For the text-containing cell, return its midpoint in [X, Y] coordinate format. 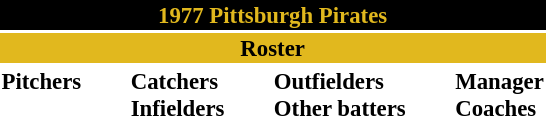
Roster [272, 48]
1977 Pittsburgh Pirates [272, 15]
